Provide the (X, Y) coordinate of the cell's center where the given text is located.  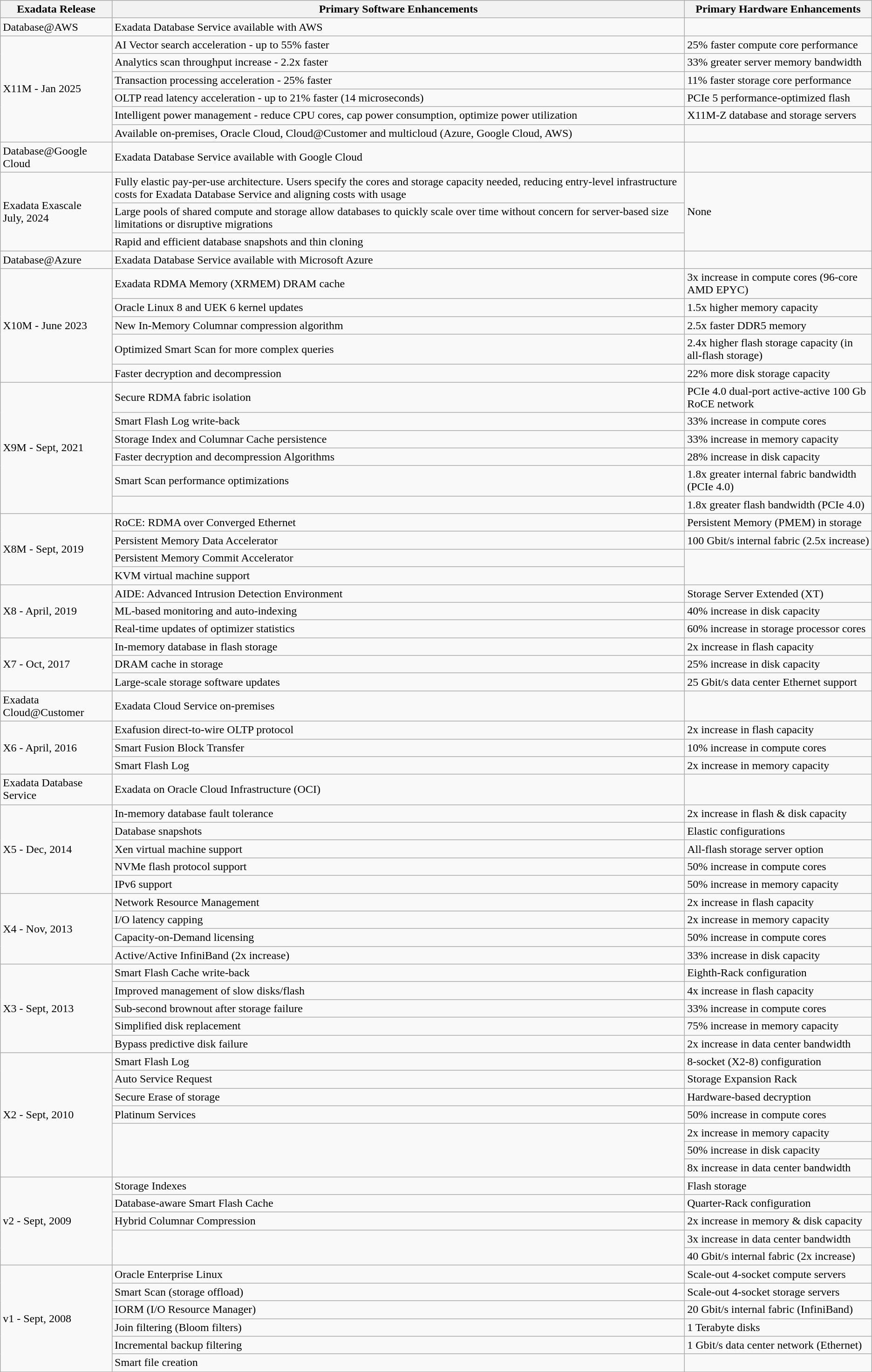
10% increase in compute cores (778, 748)
Persistent Memory Commit Accelerator (399, 558)
Improved management of slow disks/flash (399, 991)
28% increase in disk capacity (778, 457)
40 Gbit/s internal fabric (2x increase) (778, 1257)
Simplified disk replacement (399, 1026)
X10M - June 2023 (56, 325)
Incremental backup filtering (399, 1345)
X8M - Sept, 2019 (56, 549)
Database@AWS (56, 27)
In-memory database fault tolerance (399, 813)
Scale-out 4-socket compute servers (778, 1274)
Exadata Database Service available with AWS (399, 27)
3x increase in data center bandwidth (778, 1239)
Primary Software Enhancements (399, 9)
Available on-premises, Oracle Cloud, Cloud@Customer and multicloud (Azure, Google Cloud, AWS) (399, 133)
New In-Memory Columnar compression algorithm (399, 325)
Secure RDMA fabric isolation (399, 398)
1.8x greater flash bandwidth (PCIe 4.0) (778, 505)
60% increase in storage processor cores (778, 629)
Rapid and efficient database snapshots and thin cloning (399, 242)
Exadata RDMA Memory (XRMEM) DRAM cache (399, 284)
1.8x greater internal fabric bandwidth (PCIe 4.0) (778, 480)
2x increase in flash & disk capacity (778, 813)
Persistent Memory Data Accelerator (399, 540)
Active/Active InfiniBand (2x increase) (399, 955)
X6 - April, 2016 (56, 748)
Database-aware Smart Flash Cache (399, 1203)
100 Gbit/s internal fabric (2.5x increase) (778, 540)
Oracle Linux 8 and UEK 6 kernel updates (399, 308)
v2 - Sept, 2009 (56, 1221)
X2 - Sept, 2010 (56, 1115)
75% increase in memory capacity (778, 1026)
None (778, 211)
RoCE: RDMA over Converged Ethernet (399, 522)
Sub-second brownout after storage failure (399, 1008)
Large-scale storage software updates (399, 682)
X3 - Sept, 2013 (56, 1008)
22% more disk storage capacity (778, 373)
40% increase in disk capacity (778, 611)
Smart Scan performance optimizations (399, 480)
Exadata Cloud@Customer (56, 706)
In-memory database in flash storage (399, 647)
Database@Azure (56, 259)
Storage Expansion Rack (778, 1079)
Secure Erase of storage (399, 1097)
Intelligent power management - reduce CPU cores, cap power consumption, optimize power utilization (399, 115)
Scale-out 4-socket storage servers (778, 1292)
Storage Server Extended (XT) (778, 594)
X7 - Oct, 2017 (56, 664)
X11M-Z database and storage servers (778, 115)
Hardware-based decryption (778, 1097)
Real-time updates of optimizer statistics (399, 629)
Smart file creation (399, 1363)
33% greater server memory bandwidth (778, 62)
Analytics scan throughput increase - 2.2x faster (399, 62)
Eighth-Rack configuration (778, 973)
Xen virtual machine support (399, 849)
8x increase in data center bandwidth (778, 1168)
Bypass predictive disk failure (399, 1044)
4x increase in flash capacity (778, 991)
Persistent Memory (PMEM) in storage (778, 522)
25 Gbit/s data center Ethernet support (778, 682)
Join filtering (Bloom filters) (399, 1327)
Smart Flash Cache write-back (399, 973)
20 Gbit/s internal fabric (InfiniBand) (778, 1310)
AIDE: Advanced Intrusion Detection Environment (399, 594)
3x increase in compute cores (96-core AMD EPYC) (778, 284)
Platinum Services (399, 1115)
X11M - Jan 2025 (56, 89)
Network Resource Management (399, 902)
33% increase in memory capacity (778, 439)
NVMe flash protocol support (399, 866)
Exadata Release (56, 9)
Capacity-on-Demand licensing (399, 938)
2x increase in data center bandwidth (778, 1044)
Transaction processing acceleration - 25% faster (399, 80)
X5 - Dec, 2014 (56, 849)
25% faster compute core performance (778, 45)
Oracle Enterprise Linux (399, 1274)
PCIe 5 performance-optimized flash (778, 98)
KVM virtual machine support (399, 575)
DRAM cache in storage (399, 664)
2.5x faster DDR5 memory (778, 325)
Primary Hardware Enhancements (778, 9)
Exadata Database Service (56, 790)
Exadata Database Service available with Google Cloud (399, 157)
2.4x higher flash storage capacity (in all-flash storage) (778, 349)
Database@Google Cloud (56, 157)
2x increase in memory & disk capacity (778, 1221)
Faster decryption and decompression Algorithms (399, 457)
v1 - Sept, 2008 (56, 1318)
Smart Flash Log write-back (399, 421)
X9M - Sept, 2021 (56, 448)
ML-based monitoring and auto-indexing (399, 611)
All-flash storage server option (778, 849)
IORM (I/O Resource Manager) (399, 1310)
Exadata Database Service available with Microsoft Azure (399, 259)
Flash storage (778, 1186)
Smart Fusion Block Transfer (399, 748)
IPv6 support (399, 884)
1 Gbit/s data center network (Ethernet) (778, 1345)
11% faster storage core performance (778, 80)
Smart Scan (storage offload) (399, 1292)
Storage Index and Columnar Cache persistence (399, 439)
AI Vector search acceleration - up to 55% faster (399, 45)
Exadata ExascaleJuly, 2024 (56, 211)
X8 - April, 2019 (56, 611)
50% increase in memory capacity (778, 884)
PCIe 4.0 dual-port active-active 100 Gb RoCE network (778, 398)
1.5x higher memory capacity (778, 308)
Hybrid Columnar Compression (399, 1221)
Elastic configurations (778, 831)
1 Terabyte disks (778, 1327)
Optimized Smart Scan for more complex queries (399, 349)
I/O latency capping (399, 920)
Storage Indexes (399, 1186)
33% increase in disk capacity (778, 955)
OLTP read latency acceleration - up to 21% faster (14 microseconds) (399, 98)
Exadata Cloud Service on-premises (399, 706)
50% increase in disk capacity (778, 1150)
Database snapshots (399, 831)
Exadata on Oracle Cloud Infrastructure (OCI) (399, 790)
8-socket (X2-8) configuration (778, 1061)
Quarter-Rack configuration (778, 1203)
Auto Service Request (399, 1079)
X4 - Nov, 2013 (56, 928)
Exafusion direct-to-wire OLTP protocol (399, 730)
Faster decryption and decompression (399, 373)
25% increase in disk capacity (778, 664)
